Find where the given text appears and provide that cell's center as (x, y) coordinate. 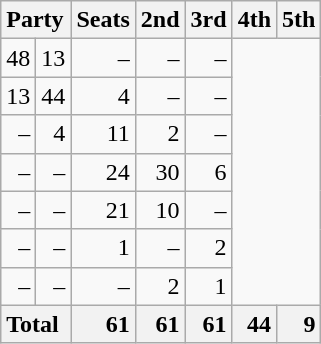
21 (103, 210)
6 (208, 172)
10 (160, 210)
9 (299, 324)
Party (36, 20)
4th (254, 20)
48 (18, 58)
Seats (103, 20)
11 (103, 134)
3rd (208, 20)
Total (36, 324)
5th (299, 20)
30 (160, 172)
24 (103, 172)
2nd (160, 20)
